Search for the cell housing the specified text and yield its (x, y) center coordinate. 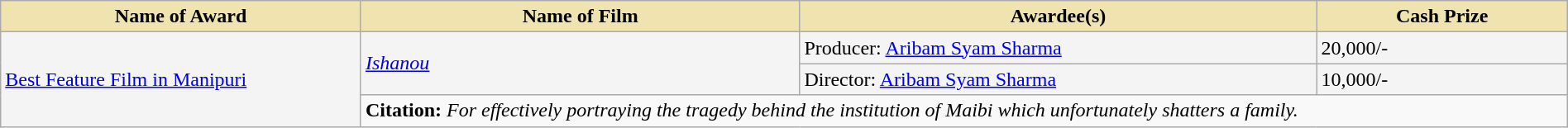
Ishanou (580, 64)
Best Feature Film in Manipuri (181, 79)
Awardee(s) (1059, 17)
20,000/- (1442, 48)
Name of Film (580, 17)
10,000/- (1442, 79)
Citation: For effectively portraying the tragedy behind the institution of Maibi which unfortunately shatters a family. (964, 111)
Name of Award (181, 17)
Producer: Aribam Syam Sharma (1059, 48)
Cash Prize (1442, 17)
Director: Aribam Syam Sharma (1059, 79)
